For the text-containing cell, return its midpoint in (X, Y) coordinate format. 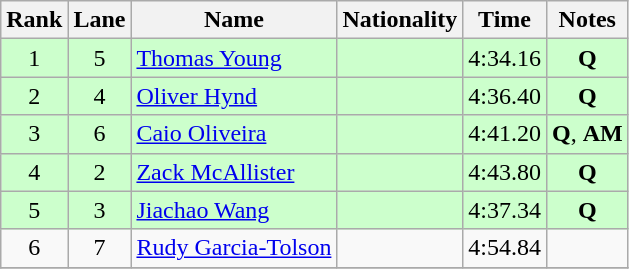
Name (234, 20)
Caio Oliveira (234, 134)
4:43.80 (505, 172)
Thomas Young (234, 58)
4:34.16 (505, 58)
7 (100, 248)
Rudy Garcia-Tolson (234, 248)
1 (34, 58)
Jiachao Wang (234, 210)
Rank (34, 20)
4:36.40 (505, 96)
Nationality (400, 20)
Time (505, 20)
Notes (587, 20)
Lane (100, 20)
Oliver Hynd (234, 96)
4:54.84 (505, 248)
Q, AM (587, 134)
Zack McAllister (234, 172)
4:41.20 (505, 134)
4:37.34 (505, 210)
